Extract the [X, Y] coordinate from the center of the cell holding the provided text.  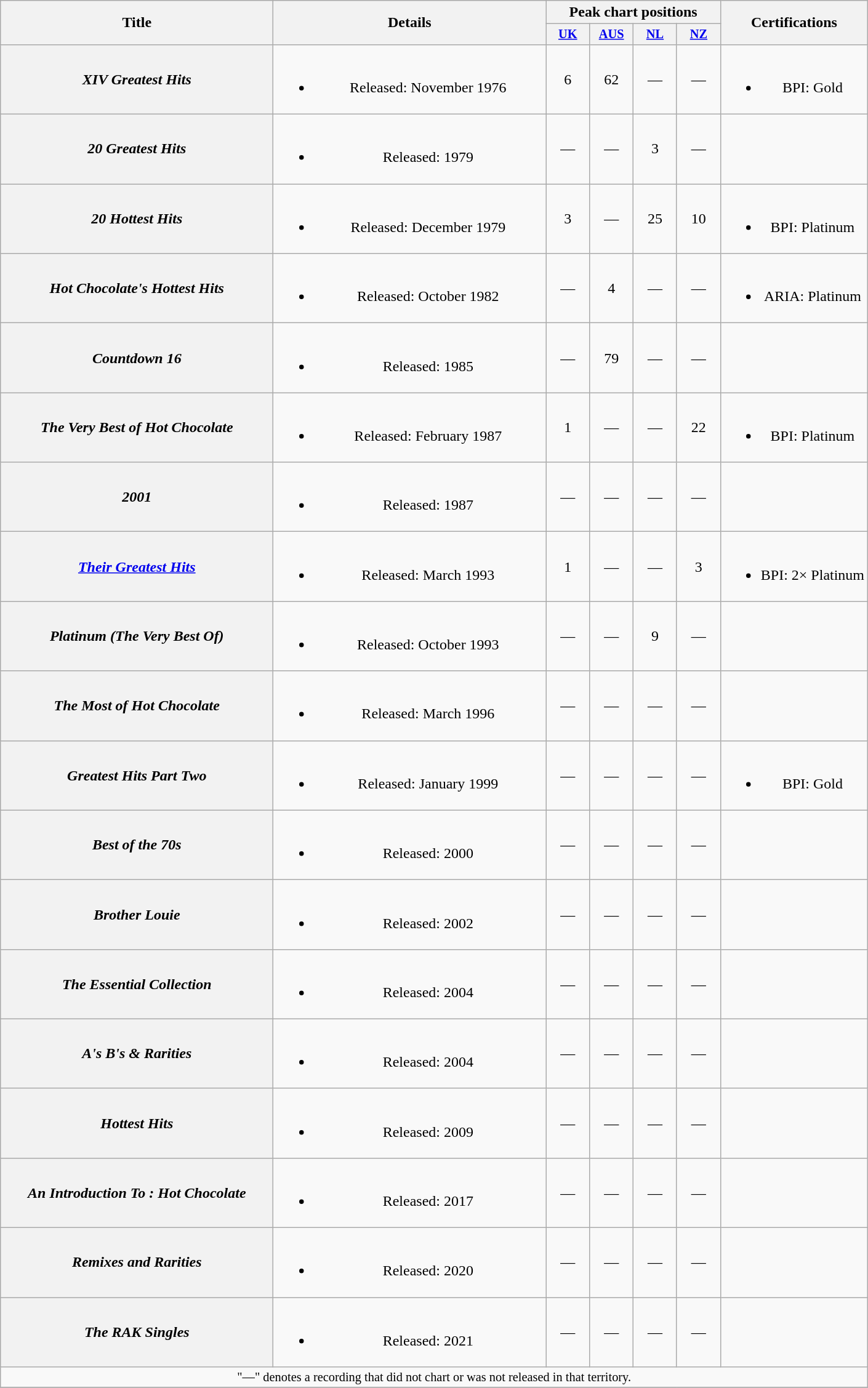
2001 [137, 497]
Released: 1985 [410, 358]
79 [612, 358]
Hot Chocolate's Hottest Hits [137, 288]
Released: 2020 [410, 1263]
62 [612, 79]
The Most of Hot Chocolate [137, 705]
Their Greatest Hits [137, 566]
AUS [612, 34]
Released: 2021 [410, 1332]
NZ [698, 34]
Brother Louie [137, 915]
Hottest Hits [137, 1123]
Released: December 1979 [410, 219]
An Introduction To : Hot Chocolate [137, 1193]
Released: November 1976 [410, 79]
Platinum (The Very Best Of) [137, 636]
A's B's & Rarities [137, 1054]
Released: 1987 [410, 497]
"—" denotes a recording that did not chart or was not released in that territory. [435, 1378]
20 Greatest Hits [137, 149]
Released: March 1996 [410, 705]
The RAK Singles [137, 1332]
XIV Greatest Hits [137, 79]
Released: 2002 [410, 915]
Peak chart positions [633, 12]
20 Hottest Hits [137, 219]
Released: February 1987 [410, 427]
Countdown 16 [137, 358]
25 [655, 219]
Released: March 1993 [410, 566]
10 [698, 219]
Details [410, 23]
6 [568, 79]
Released: 1979 [410, 149]
The Essential Collection [137, 984]
Released: 2000 [410, 844]
4 [612, 288]
Released: 2017 [410, 1193]
22 [698, 427]
Released: October 1993 [410, 636]
BPI: 2× Platinum [794, 566]
Certifications [794, 23]
Released: 2009 [410, 1123]
Best of the 70s [137, 844]
The Very Best of Hot Chocolate [137, 427]
Released: October 1982 [410, 288]
UK [568, 34]
Released: January 1999 [410, 776]
Greatest Hits Part Two [137, 776]
Title [137, 23]
ARIA: Platinum [794, 288]
9 [655, 636]
Remixes and Rarities [137, 1263]
NL [655, 34]
